Capture the cell that displays the provided text and extract its (X, Y) central coordinate. 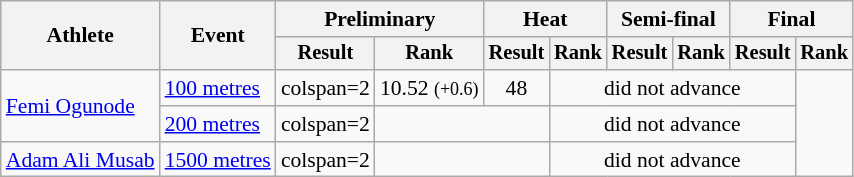
48 (517, 88)
Heat (546, 19)
200 metres (218, 124)
Preliminary (380, 19)
Final (792, 19)
100 metres (218, 88)
Event (218, 36)
10.52 (+0.6) (430, 88)
Athlete (80, 36)
Femi Ogunode (80, 106)
Semi-final (668, 19)
